Output the (x, y) coordinate of the center of the cell containing the given text.  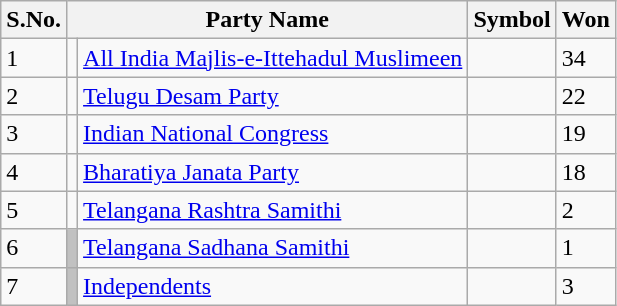
Indian National Congress (273, 134)
All India Majlis-e-Ittehadul Muslimeen (273, 58)
Telangana Sadhana Samithi (273, 248)
7 (34, 286)
34 (586, 58)
Bharatiya Janata Party (273, 172)
Won (586, 20)
S.No. (34, 20)
Symbol (512, 20)
4 (34, 172)
22 (586, 96)
18 (586, 172)
6 (34, 248)
Telugu Desam Party (273, 96)
5 (34, 210)
Party Name (266, 20)
Independents (273, 286)
Telangana Rashtra Samithi (273, 210)
19 (586, 134)
